Pinpoint the cell where the given text exists, returning its [X, Y] midpoint coordinate. 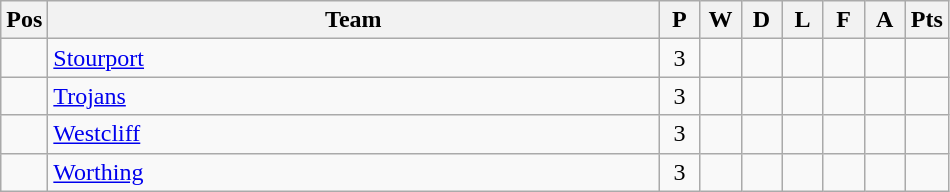
F [844, 20]
Trojans [354, 96]
D [762, 20]
Stourport [354, 58]
Pos [24, 20]
A [884, 20]
L [802, 20]
Pts [926, 20]
P [680, 20]
Worthing [354, 172]
W [720, 20]
Westcliff [354, 134]
Team [354, 20]
